Output the (x, y) coordinate of the center of the cell containing the given text.  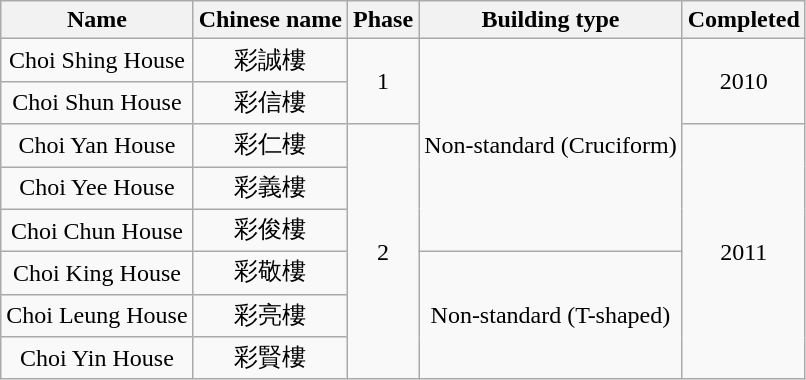
彩賢樓 (270, 358)
彩信樓 (270, 102)
2010 (744, 82)
Phase (384, 20)
Choi Yee House (97, 188)
Choi Chun House (97, 230)
彩義樓 (270, 188)
Choi Shun House (97, 102)
Choi Yan House (97, 146)
Chinese name (270, 20)
彩仁樓 (270, 146)
Completed (744, 20)
彩亮樓 (270, 316)
Name (97, 20)
彩誠樓 (270, 60)
Choi Leung House (97, 316)
2011 (744, 252)
2 (384, 252)
1 (384, 82)
Choi King House (97, 274)
Building type (551, 20)
Non-standard (Cruciform) (551, 146)
彩敬樓 (270, 274)
Choi Yin House (97, 358)
Choi Shing House (97, 60)
彩俊樓 (270, 230)
Non-standard (T-shaped) (551, 316)
